Identify which cell holds the provided text, then report its [x, y] central coordinate. 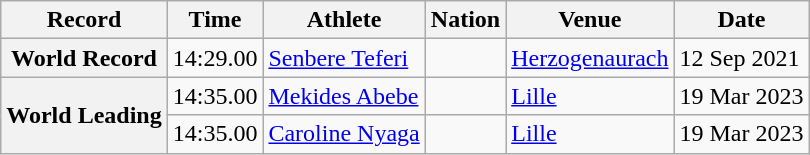
Record [84, 20]
Caroline Nyaga [344, 134]
14:29.00 [215, 58]
Date [742, 20]
Senbere Teferi [344, 58]
Mekides Abebe [344, 96]
Athlete [344, 20]
World Record [84, 58]
Time [215, 20]
World Leading [84, 115]
Nation [465, 20]
12 Sep 2021 [742, 58]
Venue [590, 20]
Herzogenaurach [590, 58]
